Pinpoint the cell where the given text exists, returning its (x, y) midpoint coordinate. 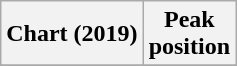
Peakposition (189, 34)
Chart (2019) (72, 34)
